Determine the (X, Y) coordinate at the center of the cell enclosing the given text.  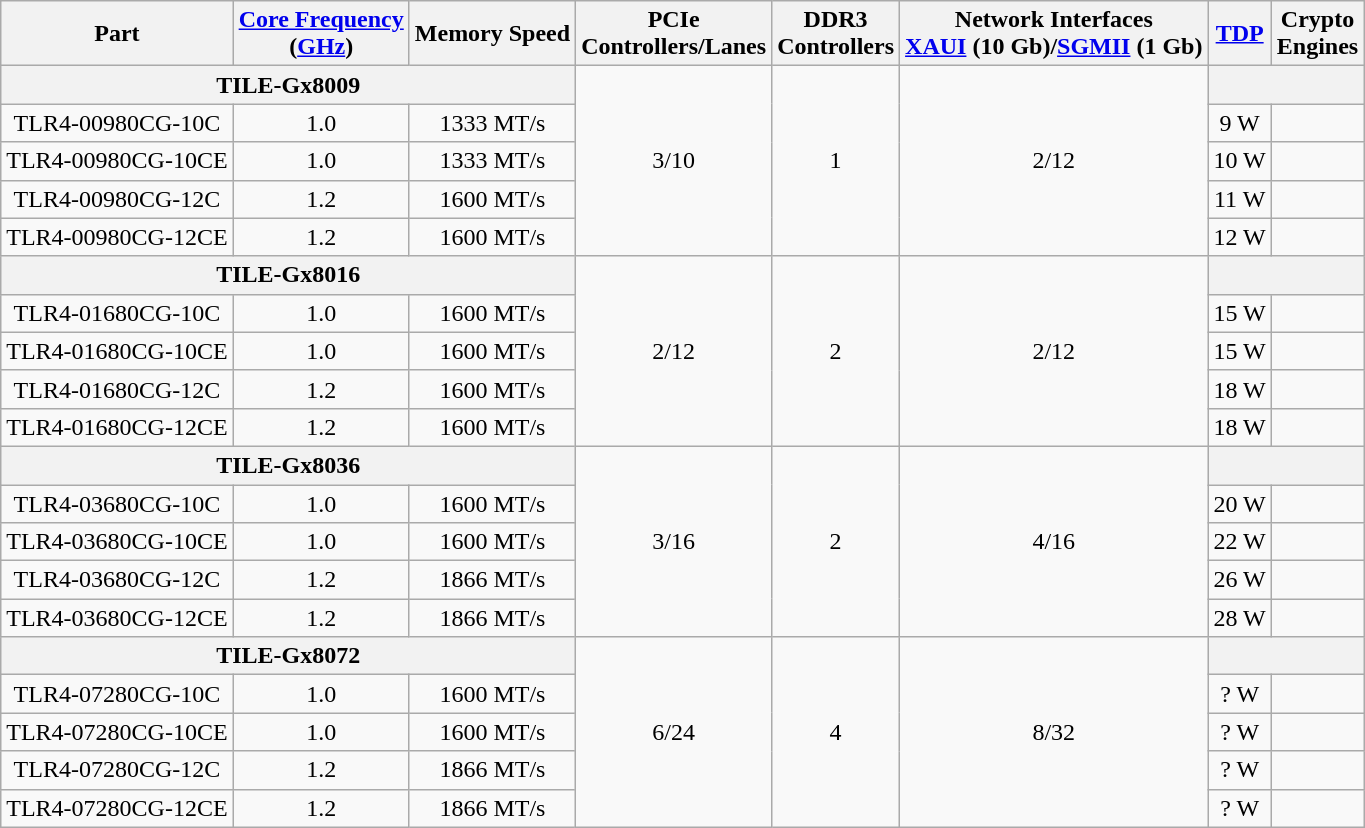
TILE-Gx8036 (288, 465)
Network InterfacesXAUI (10 Gb)/SGMII (1 Gb) (1054, 34)
TLR4-00980CG-12CE (117, 237)
6/24 (674, 732)
Core Frequency(GHz) (321, 34)
TLR4-01680CG-12C (117, 389)
TDP (1240, 34)
8/32 (1054, 732)
TLR4-03680CG-10C (117, 503)
TLR4-00980CG-10CE (117, 161)
TLR4-01680CG-10CE (117, 351)
22 W (1240, 542)
Part (117, 34)
4 (836, 732)
TLR4-03680CG-12C (117, 580)
TLR4-07280CG-10CE (117, 732)
3/16 (674, 541)
TLR4-01680CG-10C (117, 313)
TLR4-03680CG-10CE (117, 542)
Memory Speed (492, 34)
DDR3Controllers (836, 34)
9 W (1240, 123)
12 W (1240, 237)
TLR4-03680CG-12CE (117, 618)
11 W (1240, 199)
20 W (1240, 503)
TLR4-07280CG-12C (117, 770)
TILE-Gx8072 (288, 656)
TILE-Gx8016 (288, 275)
TILE-Gx8009 (288, 85)
TLR4-07280CG-12CE (117, 808)
1 (836, 161)
TLR4-07280CG-10C (117, 694)
26 W (1240, 580)
28 W (1240, 618)
TLR4-00980CG-12C (117, 199)
TLR4-01680CG-12CE (117, 427)
CryptoEngines (1317, 34)
3/10 (674, 161)
10 W (1240, 161)
TLR4-00980CG-10C (117, 123)
4/16 (1054, 541)
PCIeControllers/Lanes (674, 34)
